Scan for the cell matching the given text and deliver its [x, y] coordinate at center. 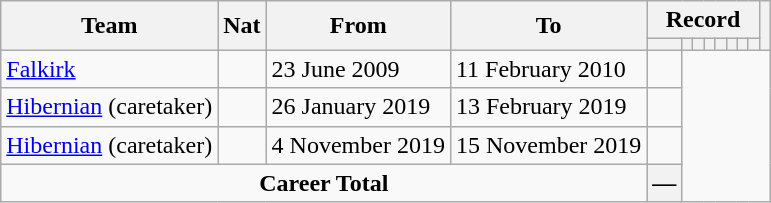
15 November 2019 [548, 145]
4 November 2019 [358, 145]
To [548, 26]
13 February 2019 [548, 107]
26 January 2019 [358, 107]
Nat [242, 26]
From [358, 26]
Career Total [324, 183]
23 June 2009 [358, 69]
— [664, 183]
11 February 2010 [548, 69]
Falkirk [110, 69]
Record [703, 20]
Team [110, 26]
